Capture the cell that displays the provided text and extract its [X, Y] central coordinate. 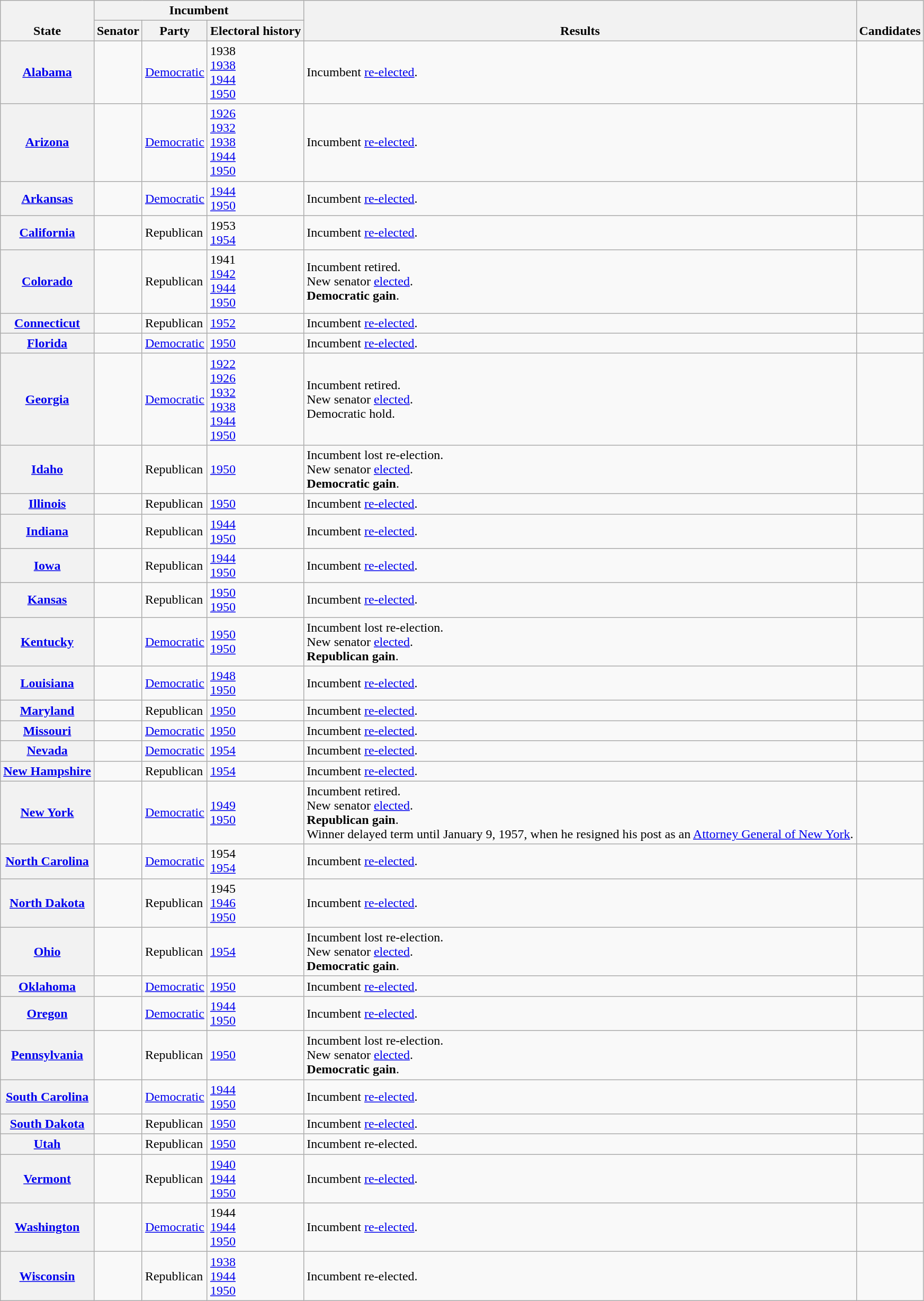
1922 19261932193819441950 [255, 399]
South Carolina [48, 1096]
Senator [118, 31]
Indiana [48, 531]
Incumbent lost re-election.New senator elected.Republican gain. [580, 642]
1945 1946 1950 [255, 903]
Georgia [48, 399]
1948 1950 [255, 683]
Utah [48, 1144]
1941 1942 19441950 [255, 282]
Idaho [48, 469]
Wisconsin [48, 1276]
California [48, 233]
Kansas [48, 600]
Party [175, 31]
New Hampshire [48, 771]
1949 1950 [255, 812]
Ohio [48, 952]
1954 1954 [255, 861]
19261932193819441950 [255, 142]
State [48, 21]
Colorado [48, 282]
Oklahoma [48, 986]
North Dakota [48, 903]
1953 1954 [255, 233]
Vermont [48, 1179]
Missouri [48, 731]
1952 [255, 323]
1944 19441950 [255, 1227]
1940 19441950 [255, 1179]
Florida [48, 343]
Electoral history [255, 31]
1938 193819441950 [255, 72]
Results [580, 21]
Candidates [890, 21]
Maryland [48, 711]
Alabama [48, 72]
Incumbent retired.New senator elected.Democratic hold. [580, 399]
Incumbent [199, 11]
Kentucky [48, 642]
South Dakota [48, 1124]
Pennsylvania [48, 1055]
Illinois [48, 504]
Washington [48, 1227]
Connecticut [48, 323]
Incumbent retired.New senator elected.Democratic gain. [580, 282]
Iowa [48, 566]
North Carolina [48, 861]
Arkansas [48, 198]
Louisiana [48, 683]
Oregon [48, 1013]
Arizona [48, 142]
193819441950 [255, 1276]
New York [48, 812]
Nevada [48, 751]
